From the cell containing the given text, extract its center point as [X, Y] coordinate. 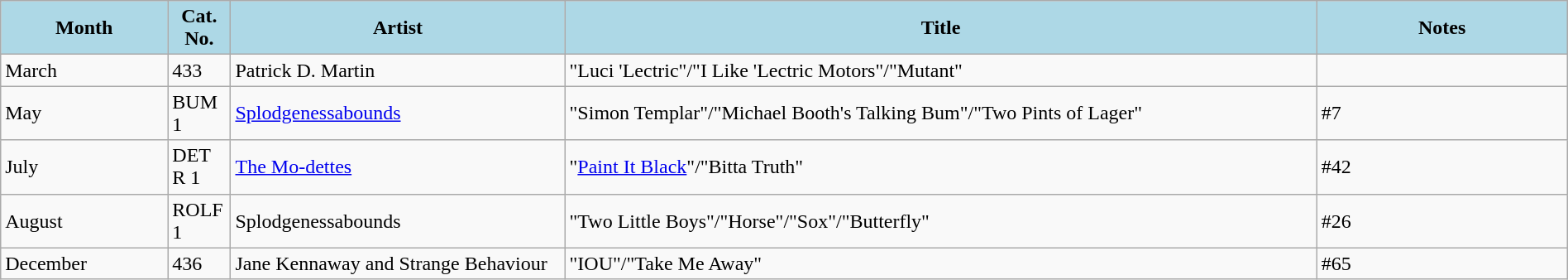
436 [199, 263]
July [84, 167]
"Two Little Boys"/"Horse"/"Sox"/"Butterfly" [941, 220]
433 [199, 70]
BUM 1 [199, 113]
Jane Kennaway and Strange Behaviour [398, 263]
Patrick D. Martin [398, 70]
Title [941, 28]
"IOU"/"Take Me Away" [941, 263]
The Mo-dettes [398, 167]
August [84, 220]
December [84, 263]
"Luci 'Lectric"/"I Like 'Lectric Motors"/"Mutant" [941, 70]
"Paint It Black"/"Bitta Truth" [941, 167]
#7 [1442, 113]
Month [84, 28]
Cat.No. [199, 28]
March [84, 70]
ROLF 1 [199, 220]
DET R 1 [199, 167]
May [84, 113]
Notes [1442, 28]
#42 [1442, 167]
#65 [1442, 263]
Artist [398, 28]
#26 [1442, 220]
"Simon Templar"/"Michael Booth's Talking Bum"/"Two Pints of Lager" [941, 113]
